Scan for the cell matching the given text and deliver its (x, y) coordinate at center. 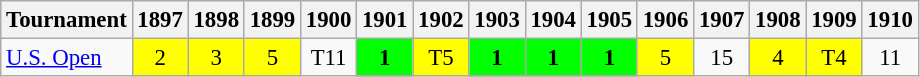
2 (160, 58)
U.S. Open (66, 58)
1908 (778, 20)
T5 (441, 58)
1904 (553, 20)
T11 (328, 58)
4 (778, 58)
1902 (441, 20)
1901 (385, 20)
1897 (160, 20)
1898 (216, 20)
1899 (272, 20)
1903 (497, 20)
Tournament (66, 20)
1906 (665, 20)
3 (216, 58)
1910 (890, 20)
T4 (834, 58)
1909 (834, 20)
1907 (722, 20)
11 (890, 58)
1905 (609, 20)
1900 (328, 20)
15 (722, 58)
